Search for the cell housing the specified text and yield its [x, y] center coordinate. 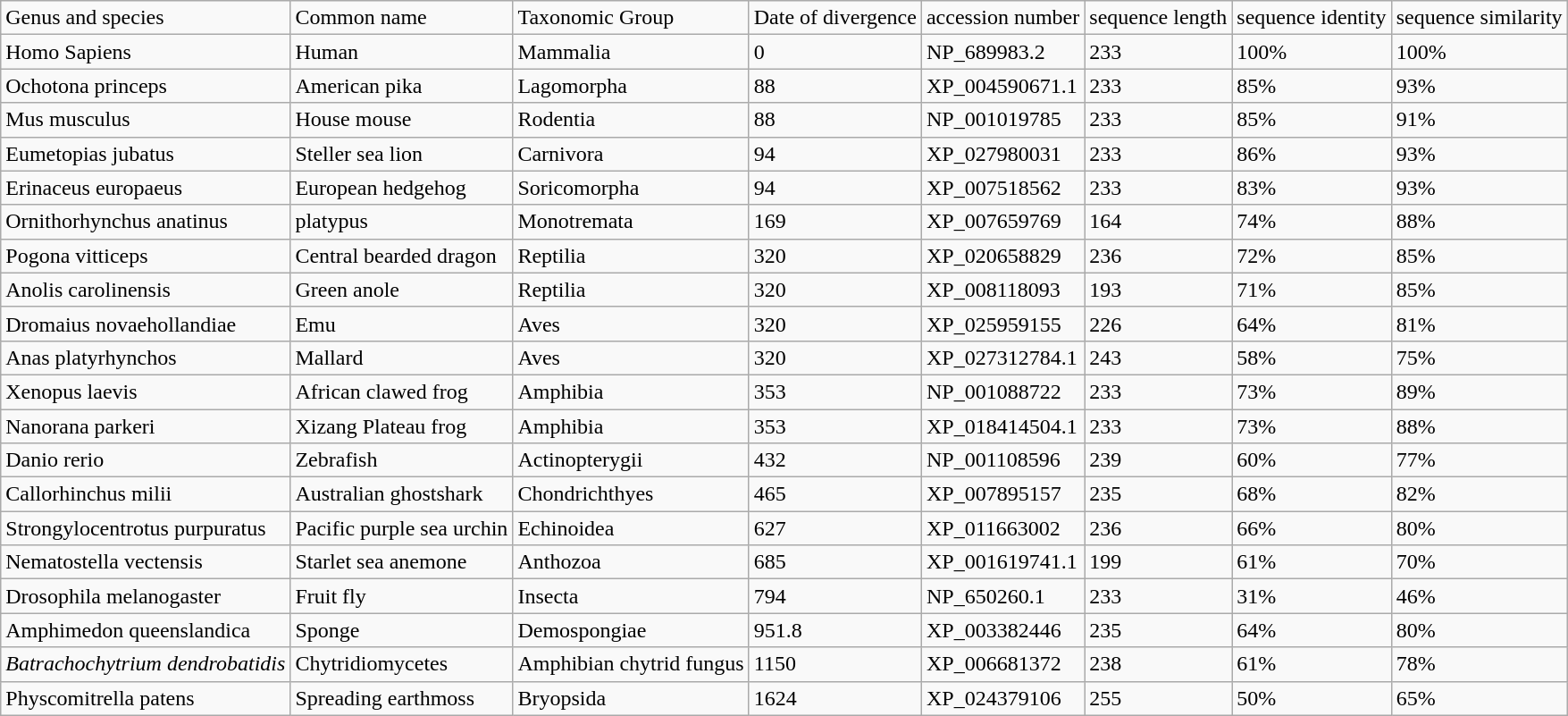
255 [1158, 698]
Actinopterygii [631, 460]
238 [1158, 664]
193 [1158, 290]
74% [1312, 222]
Ornithorhynchus anatinus [146, 222]
226 [1158, 324]
Nematostella vectensis [146, 562]
House mouse [402, 120]
199 [1158, 562]
NP_650260.1 [1002, 596]
Batrachochytrium dendrobatidis [146, 664]
NP_001108596 [1002, 460]
71% [1312, 290]
Carnivora [631, 154]
Human [402, 52]
XP_001619741.1 [1002, 562]
Xizang Plateau frog [402, 426]
Homo Sapiens [146, 52]
60% [1312, 460]
Date of divergence [834, 18]
239 [1158, 460]
70% [1480, 562]
sequence similarity [1480, 18]
0 [834, 52]
Genus and species [146, 18]
432 [834, 460]
Physcomitrella patens [146, 698]
164 [1158, 222]
1150 [834, 664]
Monotremata [631, 222]
243 [1158, 358]
Erinaceus europaeus [146, 188]
83% [1312, 188]
platypus [402, 222]
XP_027312784.1 [1002, 358]
Amphimedon queenslandica [146, 630]
89% [1480, 392]
Anas platyrhynchos [146, 358]
794 [834, 596]
465 [834, 494]
Anthozoa [631, 562]
American pika [402, 86]
Central bearded dragon [402, 256]
Echinoidea [631, 528]
Insecta [631, 596]
Dromaius novaehollandiae [146, 324]
951.8 [834, 630]
Xenopus laevis [146, 392]
Rodentia [631, 120]
XP_007659769 [1002, 222]
Emu [402, 324]
31% [1312, 596]
Demospongiae [631, 630]
Taxonomic Group [631, 18]
sequence identity [1312, 18]
65% [1480, 698]
Nanorana parkeri [146, 426]
Pogona vitticeps [146, 256]
Mallard [402, 358]
NP_001088722 [1002, 392]
NP_689983.2 [1002, 52]
African clawed frog [402, 392]
685 [834, 562]
46% [1480, 596]
Bryopsida [631, 698]
XP_004590671.1 [1002, 86]
75% [1480, 358]
627 [834, 528]
Soricomorpha [631, 188]
82% [1480, 494]
XP_006681372 [1002, 664]
Sponge [402, 630]
XP_018414504.1 [1002, 426]
Lagomorpha [631, 86]
Danio rerio [146, 460]
Chondrichthyes [631, 494]
Anolis carolinensis [146, 290]
Green anole [402, 290]
accession number [1002, 18]
66% [1312, 528]
72% [1312, 256]
Spreading earthmoss [402, 698]
Chytridiomycetes [402, 664]
77% [1480, 460]
Fruit fly [402, 596]
Mus musculus [146, 120]
Ochotona princeps [146, 86]
XP_025959155 [1002, 324]
XP_011663002 [1002, 528]
Australian ghostshark [402, 494]
NP_001019785 [1002, 120]
78% [1480, 664]
50% [1312, 698]
169 [834, 222]
Callorhinchus milii [146, 494]
Strongylocentrotus purpuratus [146, 528]
XP_024379106 [1002, 698]
Common name [402, 18]
European hedgehog [402, 188]
68% [1312, 494]
Amphibian chytrid fungus [631, 664]
XP_008118093 [1002, 290]
91% [1480, 120]
Mammalia [631, 52]
Drosophila melanogaster [146, 596]
1624 [834, 698]
58% [1312, 358]
Zebrafish [402, 460]
XP_007895157 [1002, 494]
Steller sea lion [402, 154]
XP_007518562 [1002, 188]
XP_020658829 [1002, 256]
XP_027980031 [1002, 154]
XP_003382446 [1002, 630]
Starlet sea anemone [402, 562]
81% [1480, 324]
86% [1312, 154]
Eumetopias jubatus [146, 154]
sequence length [1158, 18]
Pacific purple sea urchin [402, 528]
